Output the [X, Y] coordinate of the center of the cell containing the given text.  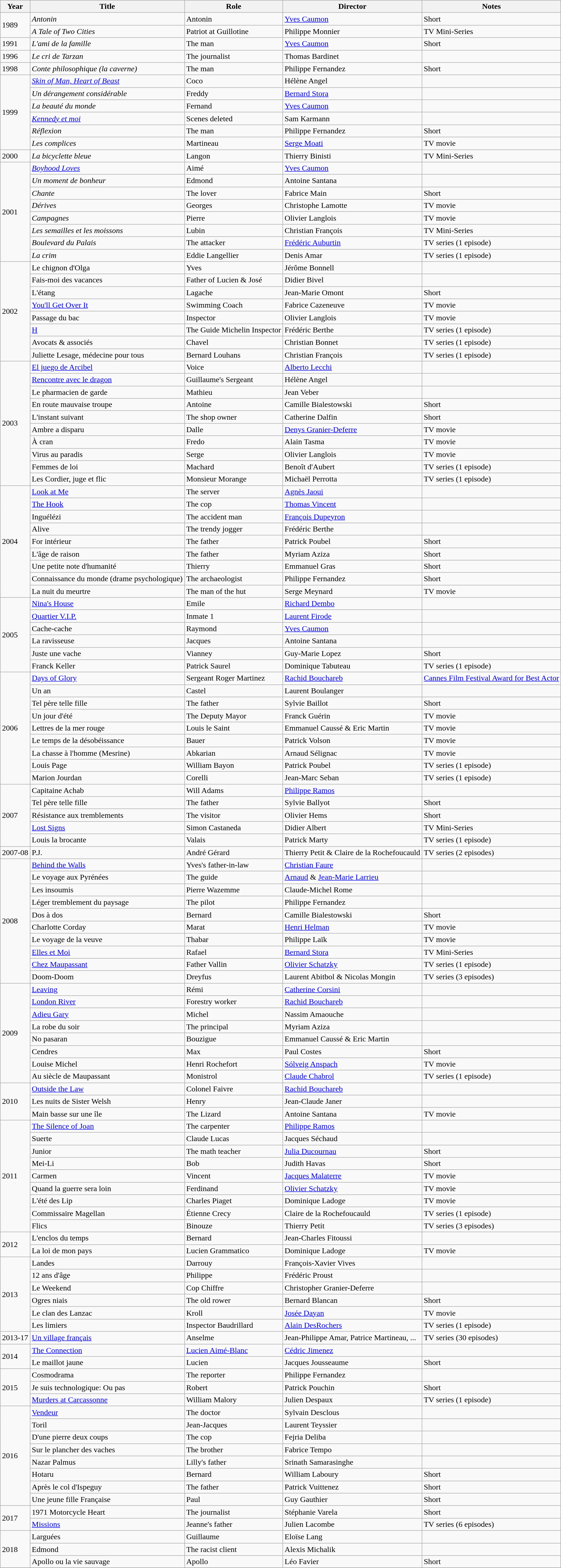
Pierre Wazemme [233, 890]
The archaeologist [233, 579]
Jacques [233, 641]
Lilly's father [233, 1462]
Sylvie Baillot [352, 703]
Leaving [107, 989]
Kennedy et moi [107, 118]
Une petite note d'humanité [107, 566]
2009 [15, 1033]
The man of the hut [233, 591]
Claude-Michel Rome [352, 890]
Father of Lucien & José [233, 280]
Cosmodrama [107, 1375]
Quartier V.I.P. [107, 616]
Jean-Marc Seban [352, 778]
Les limiers [107, 1325]
Inguélézi [107, 516]
The principal [233, 1027]
Cache-cache [107, 629]
The doctor [233, 1412]
Cendres [107, 1052]
Connaissance du monde (drame psychologique) [107, 579]
Lubin [233, 230]
Outside the Law [107, 1089]
Alain DesRochers [352, 1325]
London River [107, 1002]
Agnès Jaoui [352, 492]
Nina's House [107, 604]
2012 [15, 1244]
The old rower [233, 1300]
Guy-Marie Lopez [352, 653]
Swimming Coach [233, 305]
Alberto Lecchi [352, 367]
Suerte [107, 1138]
2007 [15, 815]
Franck Keller [107, 666]
La loi de mon pays [107, 1251]
Antoine [233, 405]
Jacques Séchaud [352, 1138]
Bauer [233, 740]
Louis le Saint [233, 728]
Chez Maupassant [107, 965]
L'instant suivant [107, 417]
Lucien [233, 1363]
Michel [233, 1014]
Le pharmacien de garde [107, 392]
Claude Chabrol [352, 1076]
2003 [15, 424]
Laurent Abitbol & Nicolas Mongin [352, 977]
Guillaume's Sergeant [233, 380]
Martineau [233, 143]
Résistance aux tremblements [107, 815]
Conte philosophique (la caverne) [107, 69]
Hotaru [107, 1475]
Dalle [233, 430]
Boulevard du Palais [107, 243]
Josée Dayan [352, 1313]
Je suis technologique: Ou pas [107, 1388]
Campagnes [107, 218]
Raymond [233, 629]
L'enclos du temps [107, 1238]
Louis la brocante [107, 840]
Missions [107, 1524]
Louis Page [107, 766]
2014 [15, 1357]
Bob [233, 1164]
Vincent [233, 1176]
Ambre a disparu [107, 430]
2000 [15, 156]
Léo Favier [352, 1562]
Un an [107, 691]
1989 [15, 25]
Guy Gauthier [352, 1499]
The pilot [233, 902]
Cédric Jimenez [352, 1350]
Jacques Jousseaume [352, 1363]
The Lizard [233, 1114]
Didier Bivel [352, 280]
Landes [107, 1263]
Patrick Pouchin [352, 1388]
Boyhood Loves [107, 168]
Flics [107, 1226]
2008 [15, 921]
Fabrice Main [352, 193]
No pasaran [107, 1039]
Le temps de la désobéissance [107, 740]
Yves [233, 268]
Corelli [233, 778]
Lucien Grammatico [233, 1251]
Arnaud & Jean-Marie Larrieu [352, 877]
Rencontre avec le dragon [107, 380]
Thierry Binisti [352, 156]
Langon [233, 156]
Director [352, 7]
Thierry Petit & Claire de la Rochefoucauld [352, 852]
Réflexion [107, 131]
Dreyfus [233, 977]
Bernard Louhans [233, 355]
Olivier Hems [352, 815]
Juliette Lesage, médecine pour tous [107, 355]
Freddy [233, 93]
2013 [15, 1294]
Au siècle de Maupassant [107, 1076]
The Guide Michelin Inspector [233, 330]
Fais-moi des vacances [107, 280]
Fejria Deliba [352, 1437]
Apollo [233, 1562]
Commissaire Magellan [107, 1213]
Chante [107, 193]
El juego de Arcibel [107, 367]
Dérives [107, 206]
Notes [492, 7]
Look at Me [107, 492]
Franck Guérin [352, 716]
Fernand [233, 106]
L'âge de raison [107, 554]
Serge Meynard [352, 591]
Les insoumis [107, 890]
Year [15, 7]
Marion Jourdan [107, 778]
Laurent Teyssier [352, 1425]
Fabrice Cazeneuve [352, 305]
2002 [15, 311]
Inmate 1 [233, 616]
The visitor [233, 815]
Title [107, 7]
Nassim Amaouche [352, 1014]
La bicyclette bleue [107, 156]
Carmen [107, 1176]
Philippe Monnier [352, 31]
Scenes deleted [233, 118]
Le chignon d'Olga [107, 268]
Dos à dos [107, 915]
À cran [107, 442]
Max [233, 1052]
Skin of Man, Heart of Beast [107, 81]
Sólveig Anspach [352, 1064]
William Malory [233, 1400]
Louise Michel [107, 1064]
Henri Rochefort [233, 1064]
Doom-Doom [107, 977]
Adieu Gary [107, 1014]
Vianney [233, 653]
Larguées [107, 1537]
Chavel [233, 342]
Stéphanie Varela [352, 1512]
Catherine Corsini [352, 989]
TV series (6 episodes) [492, 1524]
Darrouy [233, 1263]
Christian Faure [352, 865]
L'ami de la famille [107, 44]
Thomas Bardinet [352, 56]
The Hook [107, 504]
Thabar [233, 939]
Emmanuel Gras [352, 566]
Pierre [233, 218]
P.J. [107, 852]
H [107, 330]
Simon Castaneda [233, 828]
TV series (30 episodes) [492, 1338]
Femmes de loi [107, 467]
The brother [233, 1450]
The math teacher [233, 1151]
The Deputy Mayor [233, 716]
Valais [233, 840]
The guide [233, 877]
Denis Amar [352, 255]
Après le col d'Ispeguy [107, 1487]
Alive [107, 529]
Le voyage de la veuve [107, 939]
Catherine Dalfin [352, 417]
The lover [233, 193]
Mei-Li [107, 1164]
Lucien Aimé-Blanc [233, 1350]
Thomas Vincent [352, 504]
La ravisseuse [107, 641]
Les Cordier, juge et flic [107, 479]
Dominique Tabuteau [352, 666]
Jean-Marie Omont [352, 293]
Elles et Moi [107, 952]
La crim [107, 255]
Didier Albert [352, 828]
2001 [15, 212]
Rémi [233, 989]
Laurent Boulanger [352, 691]
Thierry [233, 566]
Colonel Faivre [233, 1089]
Cannes Film Festival Award for Best Actor [492, 678]
Monistrol [233, 1076]
Frédéric Proust [352, 1275]
Laurent Firode [352, 616]
Thierry Petit [352, 1226]
Passage du bac [107, 317]
Patrick Vuittenez [352, 1487]
Virus au paradis [107, 454]
Philippe Laïk [352, 939]
Machard [233, 467]
Behind the Walls [107, 865]
Arnaud Sélignac [352, 753]
Sur le plancher des vaches [107, 1450]
Un dérangement considérable [107, 93]
12 ans d'âge [107, 1275]
The racist client [233, 1549]
Will Adams [233, 790]
Eddie Langellier [233, 255]
Mathieu [233, 392]
Binouze [233, 1226]
Days of Glory [107, 678]
Srinath Samarasinghe [352, 1462]
The shop owner [233, 417]
Claude Lucas [233, 1138]
Quand la guerre sera loin [107, 1189]
2006 [15, 728]
2007-08 [15, 852]
Alain Tasma [352, 442]
Paul [233, 1499]
Bouzigue [233, 1039]
The trendy jogger [233, 529]
Julia Ducournau [352, 1151]
Murders at Carcassonne [107, 1400]
Ferdinand [233, 1189]
The Silence of Joan [107, 1126]
Un moment de bonheur [107, 181]
Eloïse Lang [352, 1537]
Une jeune fille Française [107, 1499]
Claire de la Rochefoucauld [352, 1213]
D'une pierre deux coups [107, 1437]
Le clan des Lanzac [107, 1313]
1971 Motorcycle Heart [107, 1512]
Charles Piaget [233, 1201]
Abkarian [233, 753]
Serge Moati [352, 143]
Christopher Granier-Deferre [352, 1288]
Rafael [233, 952]
Patrick Volson [352, 740]
Ogres niais [107, 1300]
Emile [233, 604]
Le cri de Tarzan [107, 56]
André Gérard [233, 852]
Yves's father-in-law [233, 865]
Toril [107, 1425]
Le maillot jaune [107, 1363]
2005 [15, 635]
Judith Havas [352, 1164]
Robert [233, 1388]
Serge [233, 454]
Jean-Jacques [233, 1425]
Patriot at Guillotine [233, 31]
Jean-Claude Janer [352, 1101]
The accident man [233, 516]
Guillaume [233, 1537]
The reporter [233, 1375]
Paul Costes [352, 1052]
Patrick Saurel [233, 666]
William Laboury [352, 1475]
Denys Granier-Deferre [352, 430]
Jean Veber [352, 392]
Main basse sur une île [107, 1114]
Christophe Lamotte [352, 206]
2004 [15, 541]
Georges [233, 206]
Father Vallin [233, 965]
Sam Karmann [352, 118]
La nuit du meurtre [107, 591]
1996 [15, 56]
Sylvie Ballyot [352, 803]
Role [233, 7]
Henri Helman [352, 927]
Lagache [233, 293]
Julien Despaux [352, 1400]
1998 [15, 69]
Fabrice Tempo [352, 1450]
L'étang [107, 293]
Vendeur [107, 1412]
Un village français [107, 1338]
La beauté du monde [107, 106]
2018 [15, 1549]
The Connection [107, 1350]
Jean-Charles Fitoussi [352, 1238]
Coco [233, 81]
For intérieur [107, 541]
François-Xavier Vives [352, 1263]
2017 [15, 1518]
Benoît d'Aubert [352, 467]
Richard Dembo [352, 604]
Lost Signs [107, 828]
Les nuits de Sister Welsh [107, 1101]
2013-17 [15, 1338]
Aimé [233, 168]
Kroll [233, 1313]
Jacques Malaterre [352, 1176]
William Bayon [233, 766]
Jérôme Bonnell [352, 268]
Christian Bonnet [352, 342]
1999 [15, 112]
2011 [15, 1176]
Anselme [233, 1338]
La chasse à l'homme (Mesrine) [107, 753]
Étienne Crecy [233, 1213]
Patrick Marty [352, 840]
Frédéric Auburtin [352, 243]
2010 [15, 1101]
Voice [233, 367]
Marat [233, 927]
1991 [15, 44]
En route mauvaise troupe [107, 405]
Bernard Blancan [352, 1300]
Apollo ou la vie sauvage [107, 1562]
L'été des Lip [107, 1201]
Jean-Philippe Amar, Patrice Martineau, ... [352, 1338]
François Dupeyron [352, 516]
Cop Chiffre [233, 1288]
Philippe [233, 1275]
Monsieur Morange [233, 479]
You'll Get Over It [107, 305]
Julien Lacombe [352, 1524]
Inspector Baudrillard [233, 1325]
The attacker [233, 243]
Léger tremblement du paysage [107, 902]
Henry [233, 1101]
Inspector [233, 317]
2016 [15, 1456]
Les semailles et les moissons [107, 230]
Le Weekend [107, 1288]
La robe du soir [107, 1027]
Sylvain Desclous [352, 1412]
Michaël Perrotta [352, 479]
Un jour d'été [107, 716]
Le voyage aux Pyrénées [107, 877]
Avocats & associés [107, 342]
TV series (2 episodes) [492, 852]
Alexis Michalik [352, 1549]
Les complices [107, 143]
Castel [233, 691]
2015 [15, 1388]
Charlotte Corday [107, 927]
The carpenter [233, 1126]
Sergeant Roger Martinez [233, 678]
Fredo [233, 442]
Lettres de la mer rouge [107, 728]
Nazar Palmus [107, 1462]
Forestry worker [233, 1002]
Jeanne's father [233, 1524]
Junior [107, 1151]
Capitaine Achab [107, 790]
Juste une vache [107, 653]
The server [233, 492]
A Tale of Two Cities [107, 31]
